For the text-containing cell, return its midpoint in [X, Y] coordinate format. 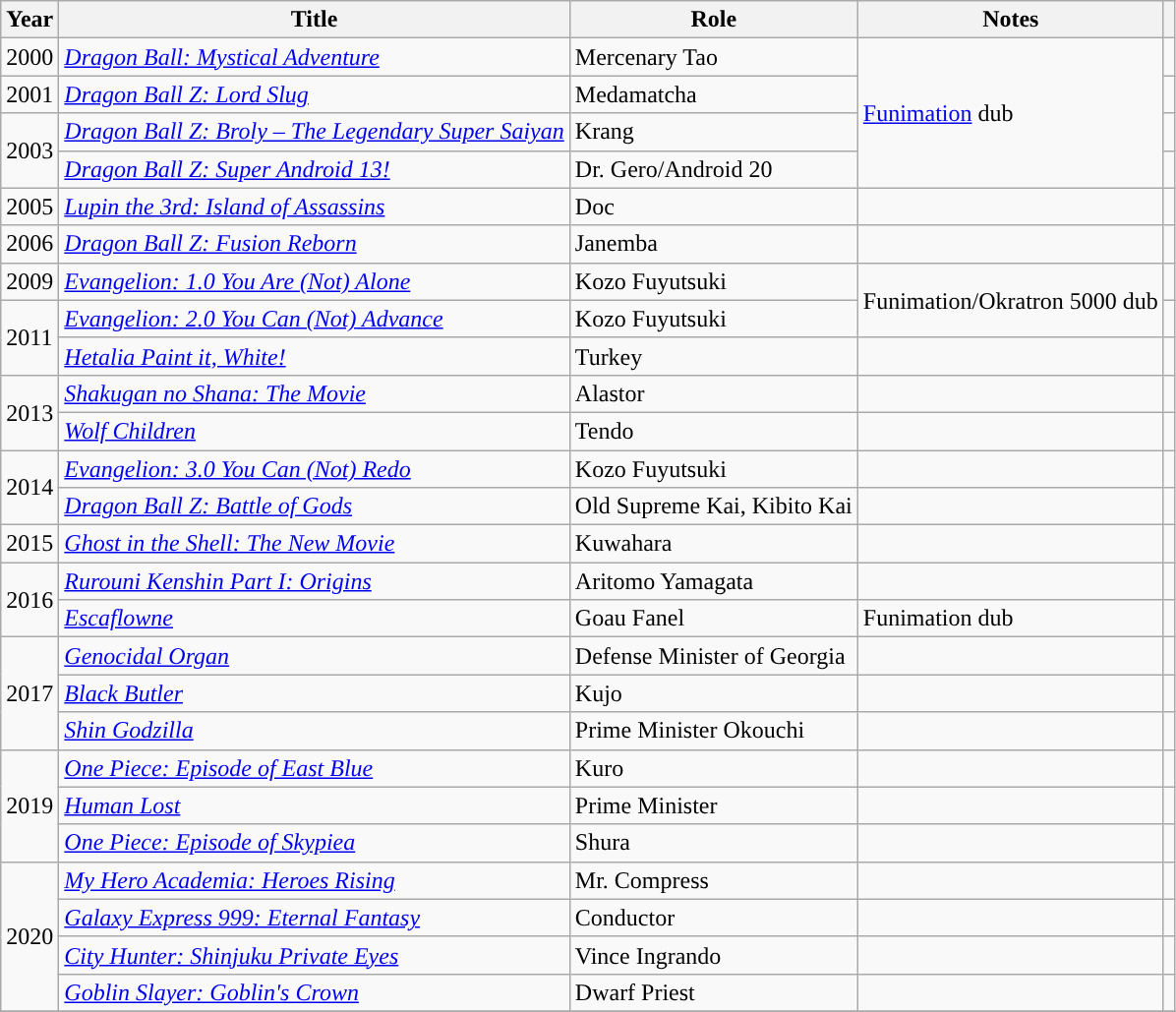
Vince Ingrando [714, 955]
Galaxy Express 999: Eternal Fantasy [315, 918]
Title [315, 20]
2009 [29, 281]
Tendo [714, 431]
Evangelion: 2.0 You Can (Not) Advance [315, 319]
Janemba [714, 244]
Goblin Slayer: Goblin's Crown [315, 992]
Aritomo Yamagata [714, 581]
Dragon Ball Z: Super Android 13! [315, 169]
Shura [714, 843]
My Hero Academia: Heroes Rising [315, 880]
Dr. Gero/Android 20 [714, 169]
Shakugan no Shana: The Movie [315, 393]
Old Supreme Kai, Kibito Kai [714, 506]
Ghost in the Shell: The New Movie [315, 544]
Goau Fanel [714, 619]
Prime Minister Okouchi [714, 731]
Human Lost [315, 805]
Krang [714, 132]
Dragon Ball Z: Lord Slug [315, 94]
Dragon Ball Z: Fusion Reborn [315, 244]
2011 [29, 337]
Medamatcha [714, 94]
2013 [29, 412]
Evangelion: 3.0 You Can (Not) Redo [315, 469]
Hetalia Paint it, White! [315, 356]
2000 [29, 57]
Kuro [714, 768]
Defense Minister of Georgia [714, 656]
Kujo [714, 693]
Dragon Ball Z: Broly – The Legendary Super Saiyan [315, 132]
Mr. Compress [714, 880]
2005 [29, 207]
Evangelion: 1.0 You Are (Not) Alone [315, 281]
Shin Godzilla [315, 731]
Prime Minister [714, 805]
2019 [29, 805]
Funimation/Okratron 5000 dub [1011, 300]
Escaflowne [315, 619]
Notes [1011, 20]
Mercenary Tao [714, 57]
Alastor [714, 393]
2001 [29, 94]
2015 [29, 544]
City Hunter: Shinjuku Private Eyes [315, 955]
Dragon Ball: Mystical Adventure [315, 57]
2006 [29, 244]
One Piece: Episode of East Blue [315, 768]
Kuwahara [714, 544]
2003 [29, 150]
2020 [29, 936]
Turkey [714, 356]
Conductor [714, 918]
Role [714, 20]
Rurouni Kenshin Part I: Origins [315, 581]
Year [29, 20]
Doc [714, 207]
Dragon Ball Z: Battle of Gods [315, 506]
2016 [29, 600]
Wolf Children [315, 431]
Genocidal Organ [315, 656]
One Piece: Episode of Skypiea [315, 843]
Black Butler [315, 693]
2017 [29, 693]
Dwarf Priest [714, 992]
2014 [29, 488]
Lupin the 3rd: Island of Assassins [315, 207]
